Determine the [x, y] coordinate at the center of the cell enclosing the given text.  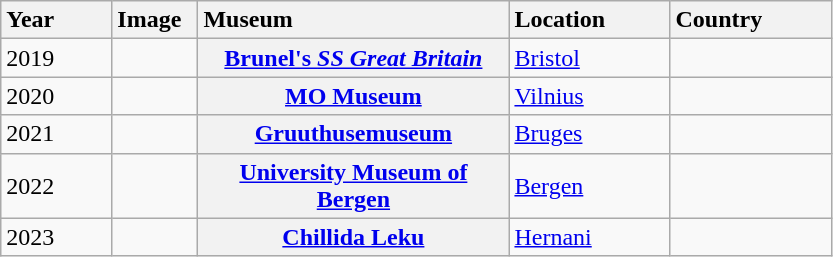
Bergen [590, 186]
University Museum of Bergen [354, 186]
2020 [56, 96]
Gruuthusemuseum [354, 134]
Bruges [590, 134]
MO Museum [354, 96]
2021 [56, 134]
Country [750, 20]
Chillida Leku [354, 237]
Image [155, 20]
2022 [56, 186]
Location [590, 20]
2023 [56, 237]
Brunel's SS Great Britain [354, 58]
Museum [354, 20]
2019 [56, 58]
Bristol [590, 58]
Vilnius [590, 96]
Year [56, 20]
Hernani [590, 237]
